Pinpoint the cell where the given text exists, returning its [X, Y] midpoint coordinate. 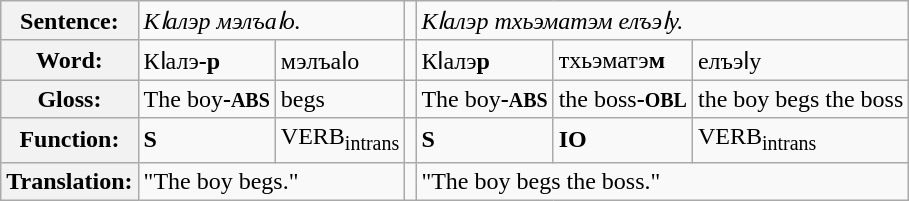
Кӏалэр тхьэматэм елъэӏу. [662, 21]
Gloss: [70, 99]
мэлъаӏо [340, 60]
IO [622, 140]
Word: [70, 60]
Sentence: [70, 21]
"The boy begs." [272, 181]
Кӏалэр мэлъаӏо. [272, 21]
Кӏалэр [484, 60]
елъэӏу [800, 60]
Кӏалэ-р [206, 60]
begs [340, 99]
Translation: [70, 181]
Function: [70, 140]
the boy begs the boss [800, 99]
"The boy begs the boss." [662, 181]
тхьэматэм [622, 60]
the boss-OBL [622, 99]
